From the cell containing the given text, extract its center point as [X, Y] coordinate. 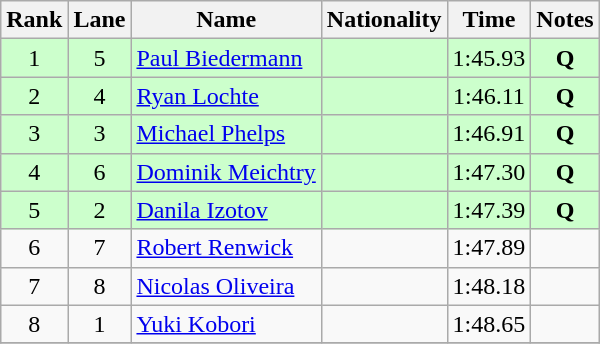
Danila Izotov [226, 210]
1:48.18 [489, 286]
Robert Renwick [226, 248]
Nationality [384, 20]
1:46.91 [489, 134]
1:47.39 [489, 210]
1:47.89 [489, 248]
Time [489, 20]
Rank [34, 20]
1:46.11 [489, 96]
1:45.93 [489, 58]
Notes [565, 20]
Michael Phelps [226, 134]
Yuki Kobori [226, 324]
Nicolas Oliveira [226, 286]
Ryan Lochte [226, 96]
Paul Biedermann [226, 58]
1:47.30 [489, 172]
Dominik Meichtry [226, 172]
1:48.65 [489, 324]
Lane [100, 20]
Name [226, 20]
